Identify which cell holds the provided text, then report its (X, Y) central coordinate. 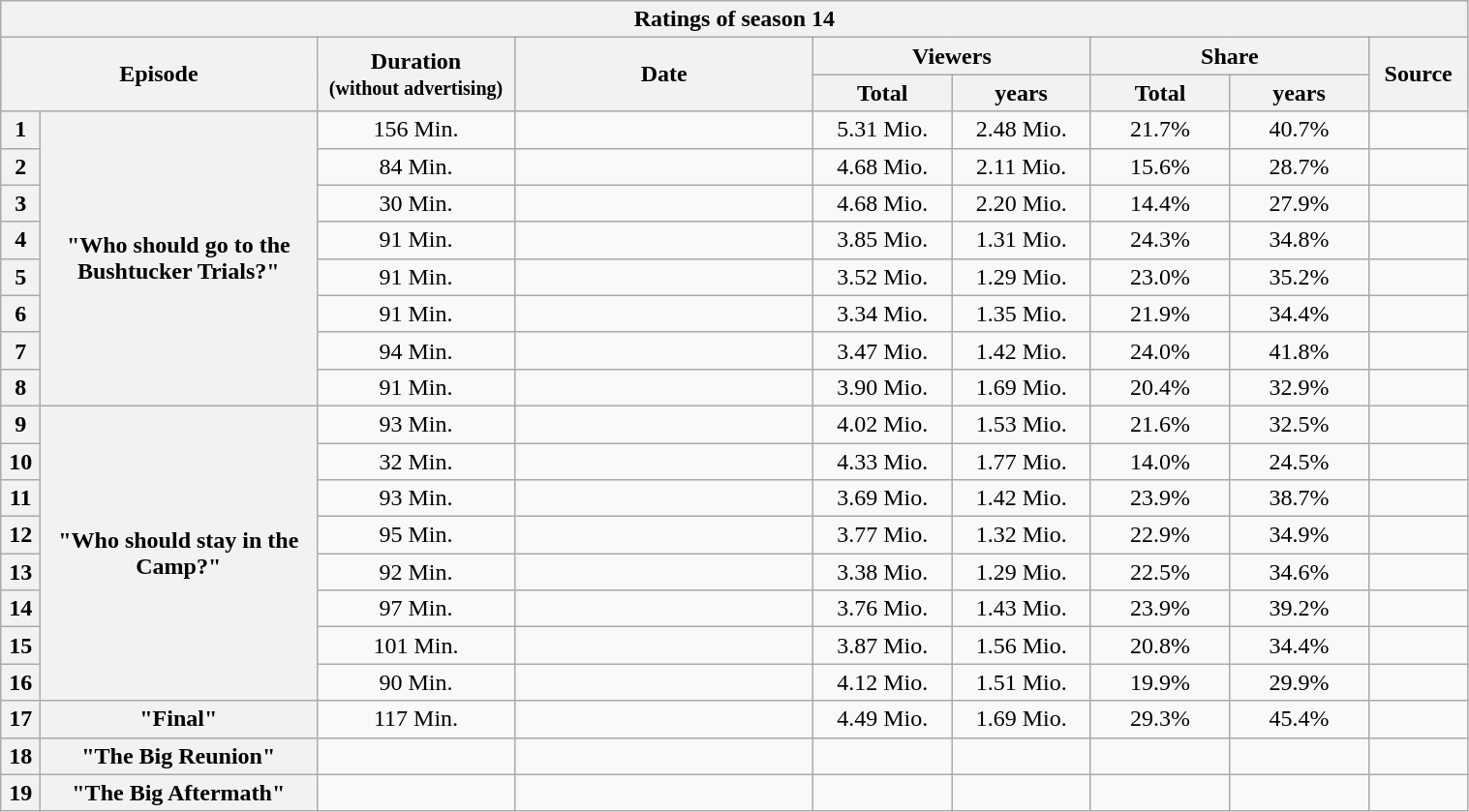
3.77 Mio. (881, 535)
20.8% (1160, 646)
20.4% (1160, 387)
2.48 Mio. (1021, 130)
3.38 Mio. (881, 572)
3.47 Mio. (881, 350)
90 Min. (416, 682)
4.33 Mio. (881, 462)
40.7% (1300, 130)
32.5% (1300, 424)
95 Min. (416, 535)
34.8% (1300, 240)
1.77 Mio. (1021, 462)
21.7% (1160, 130)
92 Min. (416, 572)
24.3% (1160, 240)
30 Min. (416, 203)
24.5% (1300, 462)
23.0% (1160, 277)
Duration(without advertising) (416, 75)
28.7% (1300, 166)
10 (21, 462)
1.31 Mio. (1021, 240)
Ratings of season 14 (734, 19)
2.11 Mio. (1021, 166)
18 (21, 756)
19.9% (1160, 682)
32 Min. (416, 462)
"The Big Aftermath" (179, 793)
"The Big Reunion" (179, 756)
4.49 Mio. (881, 719)
117 Min. (416, 719)
19 (21, 793)
3.76 Mio. (881, 609)
12 (21, 535)
1 (21, 130)
6 (21, 314)
3.34 Mio. (881, 314)
35.2% (1300, 277)
Viewers (951, 56)
Share (1230, 56)
15 (21, 646)
3 (21, 203)
1.35 Mio. (1021, 314)
27.9% (1300, 203)
15.6% (1160, 166)
13 (21, 572)
39.2% (1300, 609)
17 (21, 719)
3.90 Mio. (881, 387)
16 (21, 682)
1.51 Mio. (1021, 682)
"Final" (179, 719)
45.4% (1300, 719)
1.32 Mio. (1021, 535)
34.9% (1300, 535)
11 (21, 498)
29.3% (1160, 719)
8 (21, 387)
"Who should go to the Bushtucker Trials?" (179, 258)
21.6% (1160, 424)
97 Min. (416, 609)
41.8% (1300, 350)
22.9% (1160, 535)
5.31 Mio. (881, 130)
7 (21, 350)
Episode (159, 75)
4 (21, 240)
84 Min. (416, 166)
2.20 Mio. (1021, 203)
29.9% (1300, 682)
38.7% (1300, 498)
14 (21, 609)
14.4% (1160, 203)
22.5% (1160, 572)
3.69 Mio. (881, 498)
3.52 Mio. (881, 277)
Source (1418, 75)
3.85 Mio. (881, 240)
101 Min. (416, 646)
32.9% (1300, 387)
2 (21, 166)
4.02 Mio. (881, 424)
5 (21, 277)
"Who should stay in the Camp?" (179, 553)
1.53 Mio. (1021, 424)
34.6% (1300, 572)
21.9% (1160, 314)
1.43 Mio. (1021, 609)
14.0% (1160, 462)
24.0% (1160, 350)
156 Min. (416, 130)
Date (664, 75)
9 (21, 424)
1.56 Mio. (1021, 646)
4.12 Mio. (881, 682)
94 Min. (416, 350)
3.87 Mio. (881, 646)
